Extract the (X, Y) coordinate from the center of the cell holding the provided text.  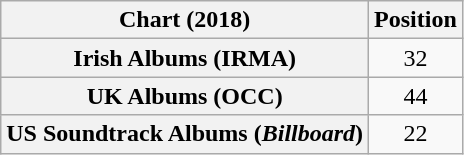
Irish Albums (IRMA) (185, 58)
32 (416, 58)
Position (416, 20)
22 (416, 134)
UK Albums (OCC) (185, 96)
Chart (2018) (185, 20)
44 (416, 96)
US Soundtrack Albums (Billboard) (185, 134)
